Return the (X, Y) coordinate for the center point of the cell that contains the specified text.  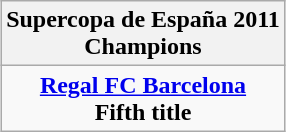
Regal FC Barcelona Fifth title (144, 98)
Supercopa de España 2011 Champions (144, 34)
